Identify which cell holds the provided text, then report its (x, y) central coordinate. 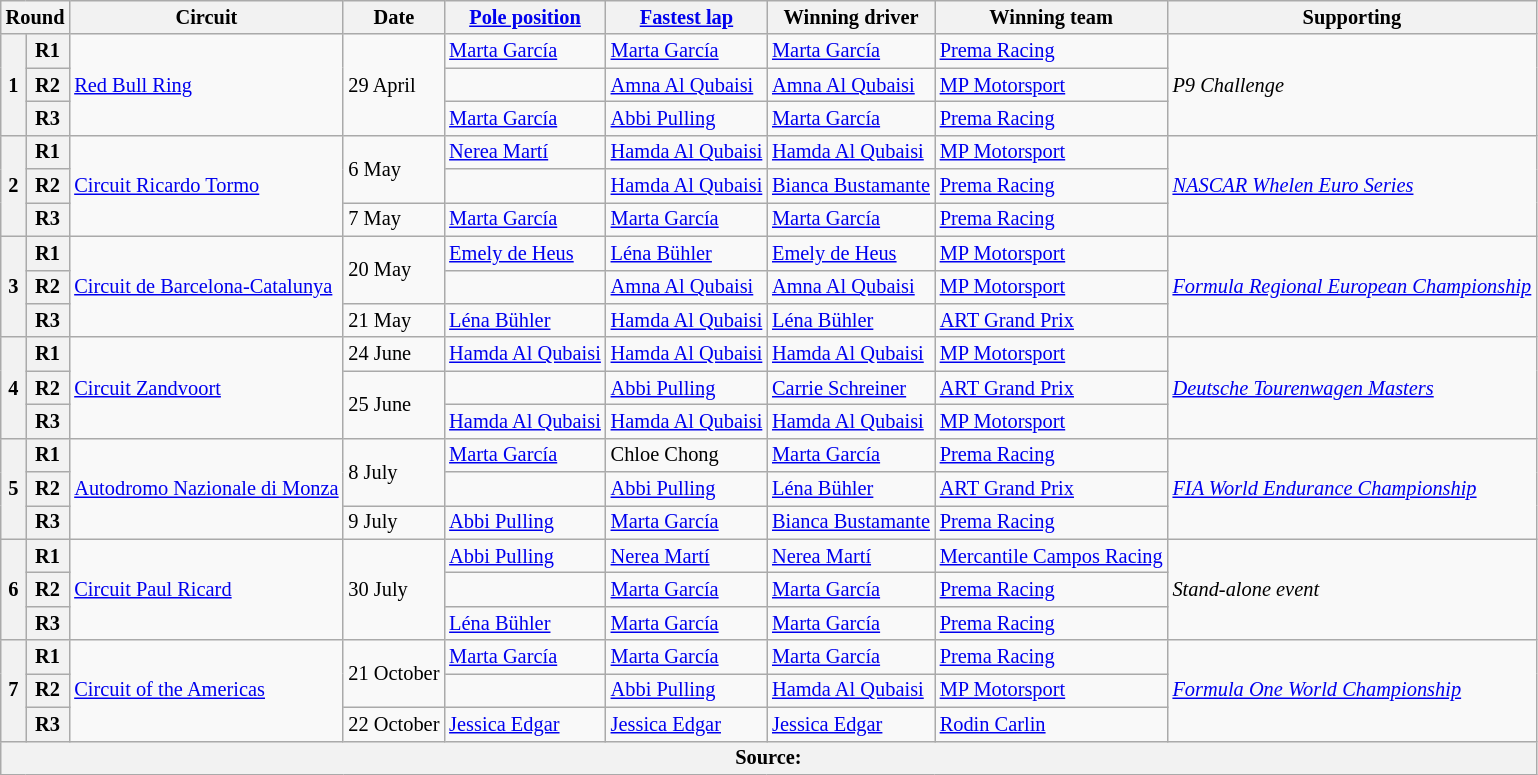
2 (14, 186)
20 May (394, 270)
Circuit Paul Ricard (206, 590)
7 May (394, 219)
Circuit Ricardo Tormo (206, 186)
1 (14, 84)
Winning driver (851, 17)
Circuit of the Americas (206, 690)
Date (394, 17)
21 October (394, 674)
Winning team (1052, 17)
Chloe Chong (686, 455)
Round (36, 17)
21 May (394, 320)
Deutsche Tourenwagen Masters (1352, 388)
29 April (394, 84)
Circuit de Barcelona-Catalunya (206, 286)
6 (14, 590)
9 July (394, 522)
5 (14, 488)
Fastest lap (686, 17)
6 May (394, 168)
30 July (394, 590)
7 (14, 690)
3 (14, 286)
Rodin Carlin (1052, 724)
8 July (394, 472)
Circuit Zandvoort (206, 388)
24 June (394, 354)
FIA World Endurance Championship (1352, 488)
25 June (394, 404)
Autodromo Nazionale di Monza (206, 488)
P9 Challenge (1352, 84)
NASCAR Whelen Euro Series (1352, 186)
Pole position (524, 17)
Formula Regional European Championship (1352, 286)
Stand-alone event (1352, 590)
4 (14, 388)
Circuit (206, 17)
Red Bull Ring (206, 84)
Supporting (1352, 17)
Source: (768, 758)
22 October (394, 724)
Formula One World Championship (1352, 690)
Mercantile Campos Racing (1052, 556)
Carrie Schreiner (851, 388)
